Capture the cell that displays the provided text and extract its (x, y) central coordinate. 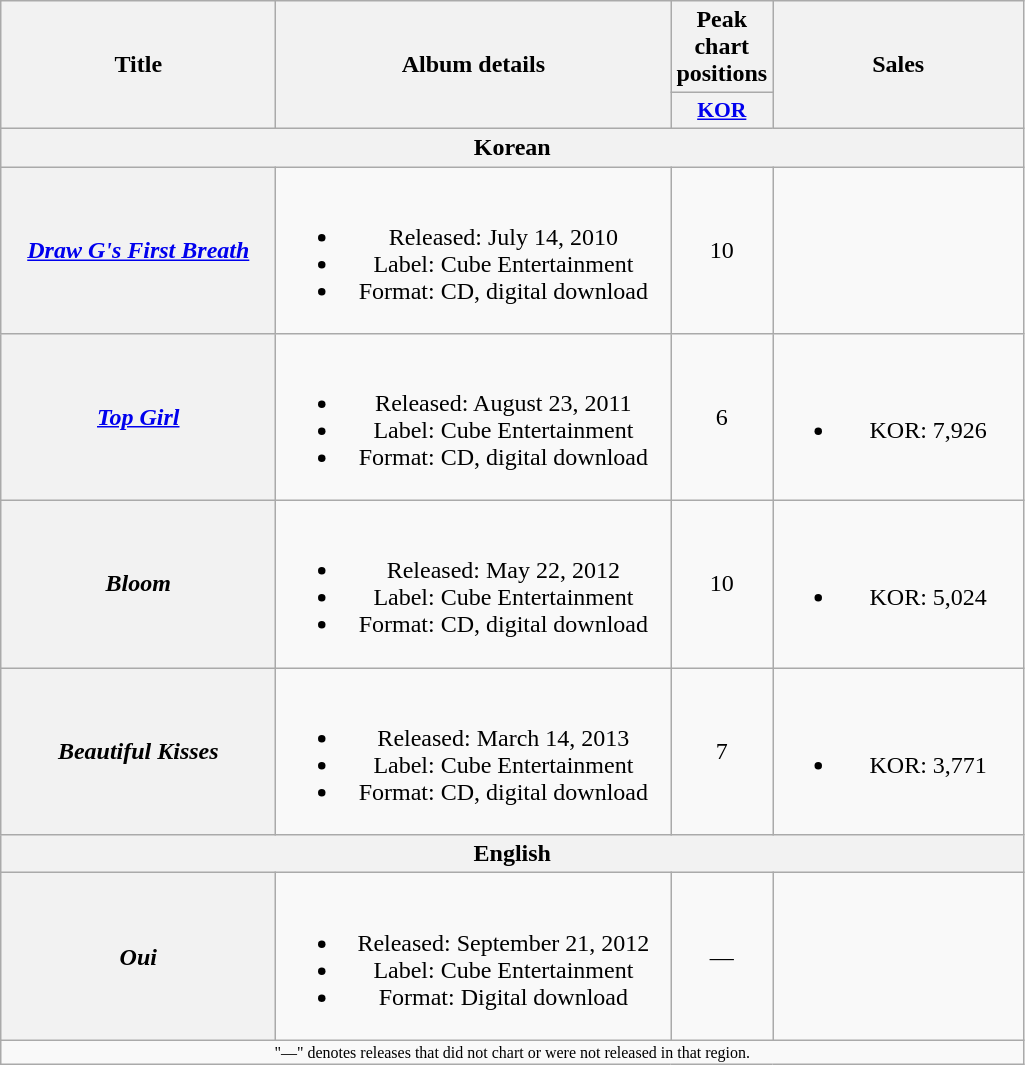
Released: March 14, 2013Label: Cube EntertainmentFormat: CD, digital download (474, 752)
Released: May 22, 2012Label: Cube EntertainmentFormat: CD, digital download (474, 584)
English (512, 854)
Korean (512, 147)
Draw G's First Breath (138, 250)
KOR: 7,926 (898, 418)
Album details (474, 65)
KOR (722, 111)
Sales (898, 65)
Beautiful Kisses (138, 752)
Oui (138, 956)
Top Girl (138, 418)
7 (722, 752)
6 (722, 418)
KOR: 3,771 (898, 752)
Released: September 21, 2012Label: Cube EntertainmentFormat: Digital download (474, 956)
Released: July 14, 2010Label: Cube EntertainmentFormat: CD, digital download (474, 250)
— (722, 956)
Title (138, 65)
"—" denotes releases that did not chart or were not released in that region. (512, 1052)
Released: August 23, 2011Label: Cube EntertainmentFormat: CD, digital download (474, 418)
Bloom (138, 584)
KOR: 5,024 (898, 584)
Peak chart positions (722, 47)
